Determine the [X, Y] coordinate at the center of the cell enclosing the given text.  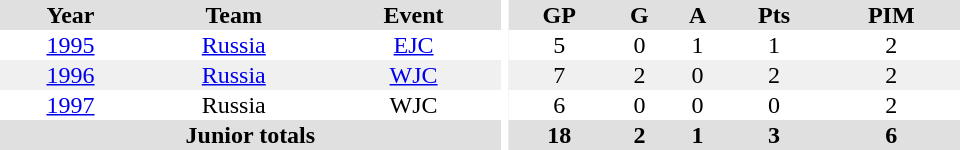
Event [413, 15]
5 [559, 45]
A [697, 15]
Year [70, 15]
EJC [413, 45]
PIM [892, 15]
1996 [70, 75]
Pts [774, 15]
7 [559, 75]
Junior totals [250, 135]
G [639, 15]
1997 [70, 105]
GP [559, 15]
3 [774, 135]
1995 [70, 45]
Team [234, 15]
18 [559, 135]
